Output the [X, Y] coordinate of the center of the cell containing the given text.  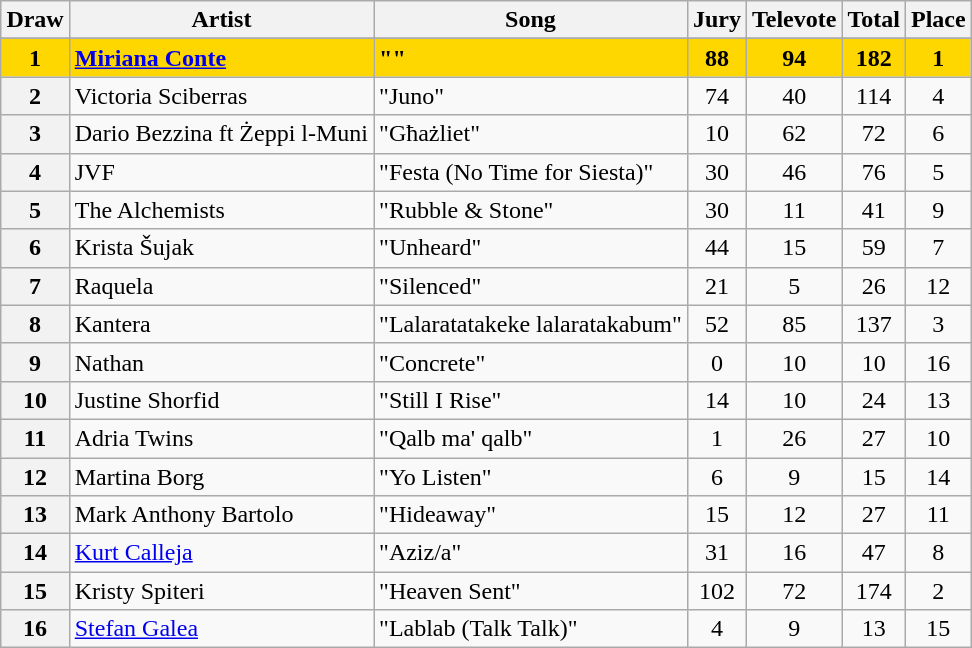
88 [716, 58]
Kristy Spiteri [221, 591]
Draw [35, 20]
74 [716, 96]
114 [874, 96]
174 [874, 591]
"" [531, 58]
76 [874, 172]
Stefan Galea [221, 629]
"Heaven Sent" [531, 591]
Krista Šujak [221, 248]
137 [874, 324]
Mark Anthony Bartolo [221, 515]
24 [874, 400]
"Juno" [531, 96]
Artist [221, 20]
"Unheard" [531, 248]
182 [874, 58]
Victoria Sciberras [221, 96]
"Silenced" [531, 286]
Nathan [221, 362]
Total [874, 20]
"Still I Rise" [531, 400]
"Festa (No Time for Siesta)" [531, 172]
Raquela [221, 286]
85 [794, 324]
Place [938, 20]
Jury [716, 20]
The Alchemists [221, 210]
31 [716, 553]
"Lablab (Talk Talk)" [531, 629]
94 [794, 58]
Song [531, 20]
46 [794, 172]
"Rubble & Stone" [531, 210]
"Lalaratatakeke lalaratakabum" [531, 324]
"Għażliet" [531, 134]
59 [874, 248]
"Aziz/a" [531, 553]
47 [874, 553]
Justine Shorfid [221, 400]
Miriana Conte [221, 58]
Dario Bezzina ft Żeppi l-Muni [221, 134]
"Qalb ma' qalb" [531, 438]
Kantera [221, 324]
41 [874, 210]
"Hideaway" [531, 515]
Adria Twins [221, 438]
Televote [794, 20]
"Yo Listen" [531, 477]
Kurt Calleja [221, 553]
"Concrete" [531, 362]
62 [794, 134]
44 [716, 248]
21 [716, 286]
JVF [221, 172]
40 [794, 96]
Martina Borg [221, 477]
52 [716, 324]
102 [716, 591]
0 [716, 362]
